Return (X, Y) of the center of cell containing provided text 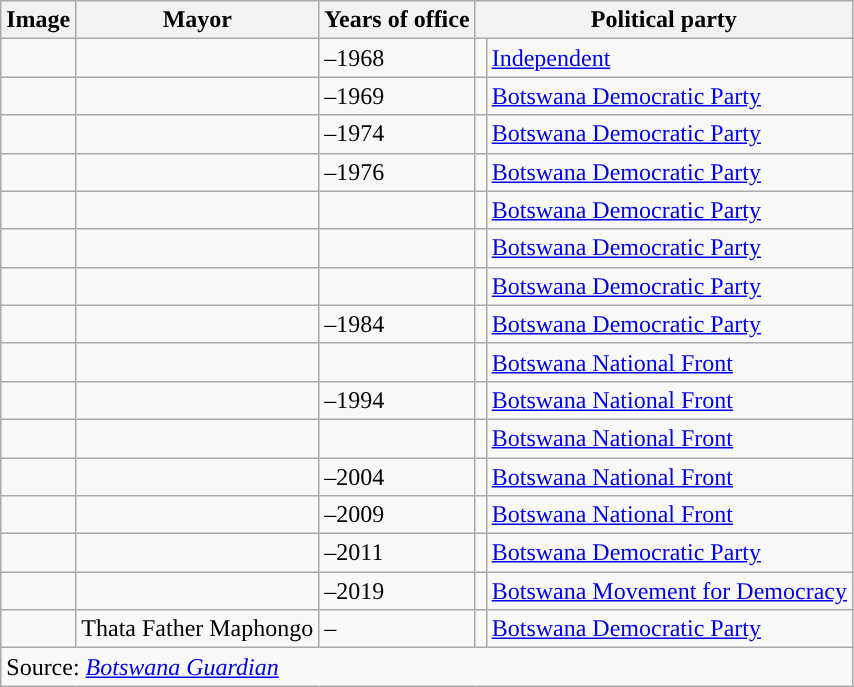
–1974 (397, 134)
–1994 (397, 400)
–2019 (397, 591)
Source: Botswana Guardian (427, 667)
–2011 (397, 553)
Botswana Movement for Democracy (669, 591)
–1976 (397, 172)
Years of office (397, 20)
– (397, 629)
Political party (664, 20)
–1968 (397, 58)
Mayor (198, 20)
Image (38, 20)
–1984 (397, 324)
–2004 (397, 477)
–1969 (397, 96)
Thata Father Maphongo (198, 629)
Independent (669, 58)
–2009 (397, 515)
